Return the (X, Y) coordinate for the center point of the cell that contains the specified text.  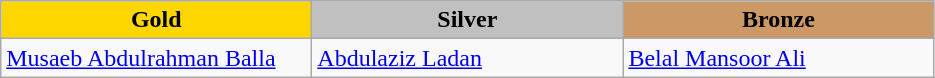
Musaeb Abdulrahman Balla (156, 58)
Silver (468, 20)
Bronze (778, 20)
Abdulaziz Ladan (468, 58)
Gold (156, 20)
Belal Mansoor Ali (778, 58)
